Search for the cell housing the specified text and yield its (X, Y) center coordinate. 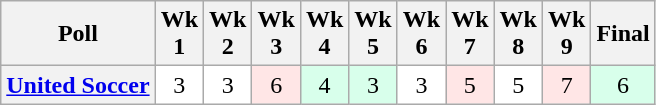
Poll (78, 34)
4 (324, 85)
Wk9 (566, 34)
Wk8 (518, 34)
Wk6 (421, 34)
Final (623, 34)
United Soccer (78, 85)
7 (566, 85)
Wk2 (228, 34)
Wk1 (179, 34)
Wk5 (373, 34)
Wk4 (324, 34)
Wk3 (276, 34)
Wk7 (470, 34)
